Locate the cell with the specified text and output its (X, Y) center coordinate. 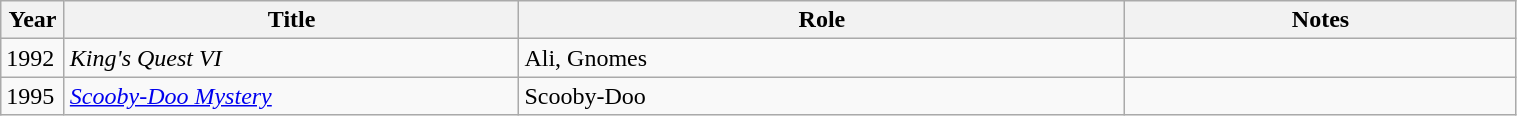
Scooby-Doo (822, 96)
King's Quest VI (292, 58)
Ali, Gnomes (822, 58)
Notes (1320, 20)
1995 (33, 96)
Title (292, 20)
Year (33, 20)
Role (822, 20)
Scooby-Doo Mystery (292, 96)
1992 (33, 58)
